Locate the cell with the specified text and output its (x, y) center coordinate. 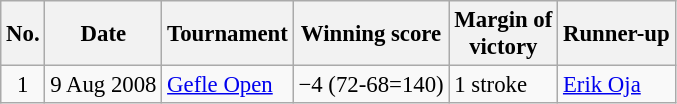
Erik Oja (616, 85)
Date (104, 34)
Runner-up (616, 34)
1 (23, 85)
Winning score (371, 34)
Tournament (228, 34)
−4 (72-68=140) (371, 85)
No. (23, 34)
Gefle Open (228, 85)
1 stroke (504, 85)
9 Aug 2008 (104, 85)
Margin ofvictory (504, 34)
